Detect which cell encompasses the target text, then output its [x, y] center coordinate. 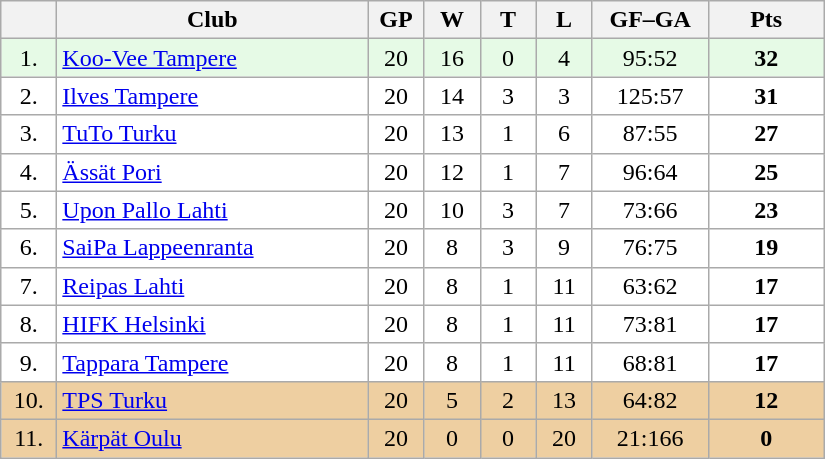
73:66 [650, 210]
31 [766, 96]
76:75 [650, 248]
T [508, 20]
SaiPa Lappeenranta [212, 248]
Ässät Pori [212, 172]
87:55 [650, 134]
63:62 [650, 286]
GF–GA [650, 20]
14 [452, 96]
7. [29, 286]
GP [396, 20]
10 [452, 210]
9 [564, 248]
64:82 [650, 400]
68:81 [650, 362]
9. [29, 362]
4. [29, 172]
73:81 [650, 324]
27 [766, 134]
TuTo Turku [212, 134]
L [564, 20]
6. [29, 248]
4 [564, 58]
3. [29, 134]
21:166 [650, 438]
Tappara Tampere [212, 362]
16 [452, 58]
Upon Pallo Lahti [212, 210]
11. [29, 438]
1. [29, 58]
W [452, 20]
6 [564, 134]
25 [766, 172]
95:52 [650, 58]
10. [29, 400]
HIFK Helsinki [212, 324]
Reipas Lahti [212, 286]
Ilves Tampere [212, 96]
5 [452, 400]
Pts [766, 20]
Koo-Vee Tampere [212, 58]
125:57 [650, 96]
Kärpät Oulu [212, 438]
8. [29, 324]
TPS Turku [212, 400]
2 [508, 400]
Club [212, 20]
96:64 [650, 172]
5. [29, 210]
19 [766, 248]
2. [29, 96]
23 [766, 210]
32 [766, 58]
